Return the (X, Y) coordinate for the center point of the cell that contains the specified text.  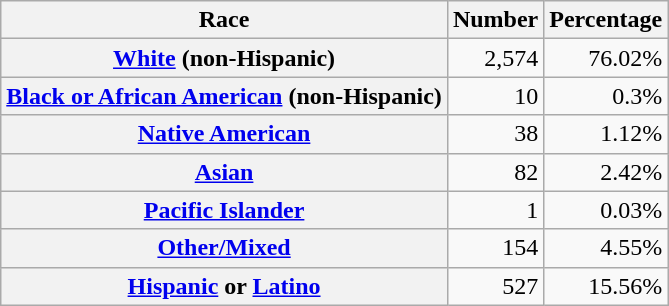
Hispanic or Latino (224, 286)
Black or African American (non-Hispanic) (224, 96)
15.56% (606, 286)
4.55% (606, 248)
White (non-Hispanic) (224, 58)
Asian (224, 172)
Number (495, 20)
0.3% (606, 96)
Percentage (606, 20)
154 (495, 248)
38 (495, 134)
Other/Mixed (224, 248)
527 (495, 286)
Native American (224, 134)
2.42% (606, 172)
1 (495, 210)
76.02% (606, 58)
82 (495, 172)
1.12% (606, 134)
0.03% (606, 210)
2,574 (495, 58)
10 (495, 96)
Pacific Islander (224, 210)
Race (224, 20)
